Locate the cell with the specified text and output its (x, y) center coordinate. 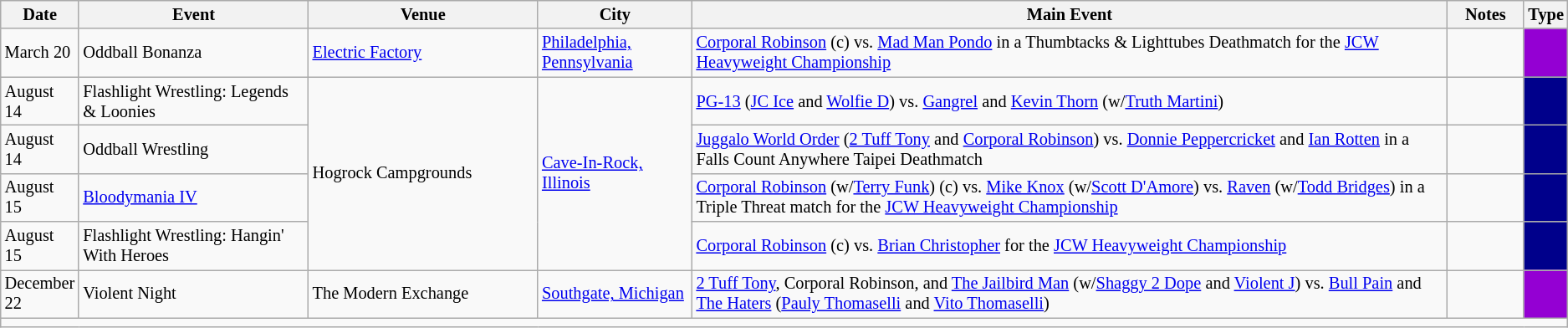
PG-13 (JC Ice and Wolfie D) vs. Gangrel and Kevin Thorn (w/Truth Martini) (1070, 101)
Type (1545, 14)
Event (193, 14)
Hogrock Campgrounds (423, 174)
City (615, 14)
Flashlight Wrestling: Legends & Loonies (193, 101)
Notes (1485, 14)
Juggalo World Order (2 Tuff Tony and Corporal Robinson) vs. Donnie Peppercricket and Ian Rotten in a Falls Count Anywhere Taipei Deathmatch (1070, 149)
Flashlight Wrestling: Hangin' With Heroes (193, 246)
The Modern Exchange (423, 294)
Venue (423, 14)
December 22 (40, 294)
Oddball Bonanza (193, 53)
Philadelphia, Pennsylvania (615, 53)
March 20 (40, 53)
Main Event (1070, 14)
Southgate, Michigan (615, 294)
Oddball Wrestling (193, 149)
Corporal Robinson (c) vs. Brian Christopher for the JCW Heavyweight Championship (1070, 246)
Electric Factory (423, 53)
Violent Night (193, 294)
Cave-In-Rock, Illinois (615, 174)
Corporal Robinson (c) vs. Mad Man Pondo in a Thumbtacks & Lighttubes Deathmatch for the JCW Heavyweight Championship (1070, 53)
Bloodymania IV (193, 197)
Date (40, 14)
